Return the (X, Y) coordinate for the center point of the cell that contains the specified text.  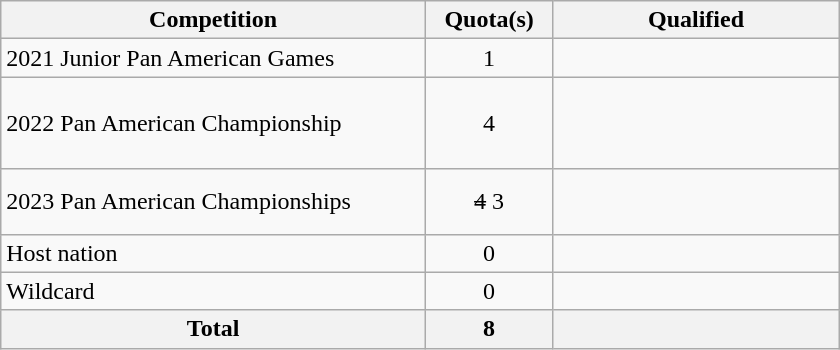
2021 Junior Pan American Games (214, 58)
8 (488, 329)
Wildcard (214, 291)
4 3 (488, 202)
Total (214, 329)
1 (488, 58)
Quota(s) (488, 20)
Qualified (696, 20)
4 (488, 123)
2022 Pan American Championship (214, 123)
2023 Pan American Championships (214, 202)
Competition (214, 20)
Host nation (214, 253)
